For the text-containing cell, return its midpoint in [X, Y] coordinate format. 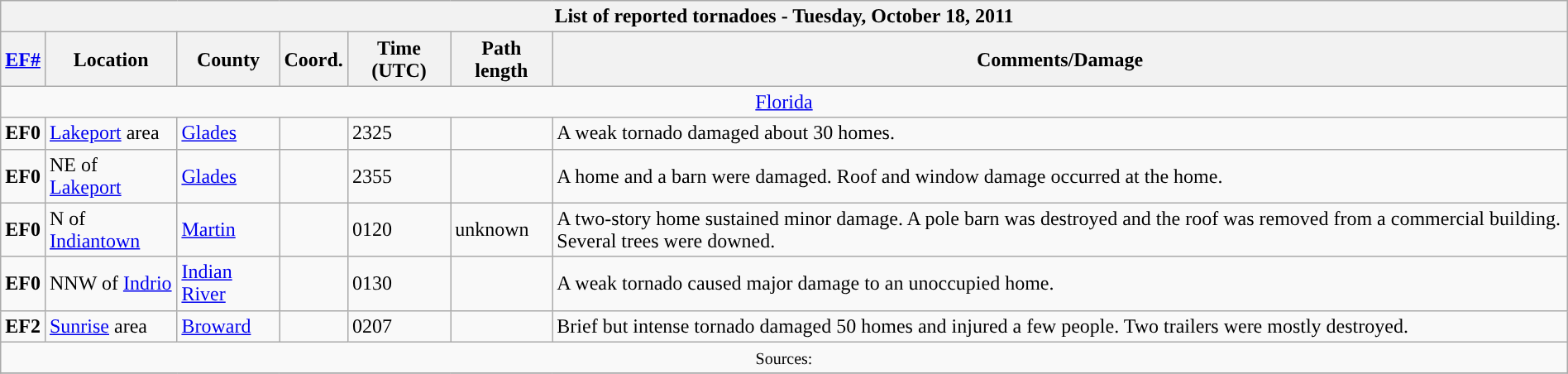
2325 [399, 133]
N of Indiantown [111, 230]
2355 [399, 175]
Broward [228, 326]
County [228, 60]
Indian River [228, 283]
Brief but intense tornado damaged 50 homes and injured a few people. Two trailers were mostly destroyed. [1060, 326]
0120 [399, 230]
EF# [23, 60]
0207 [399, 326]
Location [111, 60]
A weak tornado damaged about 30 homes. [1060, 133]
List of reported tornadoes - Tuesday, October 18, 2011 [784, 17]
A home and a barn were damaged. Roof and window damage occurred at the home. [1060, 175]
NNW of Indrio [111, 283]
Coord. [313, 60]
Sources: [784, 357]
A weak tornado caused major damage to an unoccupied home. [1060, 283]
NE of Lakeport [111, 175]
Florida [784, 102]
A two-story home sustained minor damage. A pole barn was destroyed and the roof was removed from a commercial building. Several trees were downed. [1060, 230]
0130 [399, 283]
Path length [501, 60]
Martin [228, 230]
Comments/Damage [1060, 60]
EF2 [23, 326]
Time (UTC) [399, 60]
Sunrise area [111, 326]
unknown [501, 230]
Lakeport area [111, 133]
